Detect which cell encompasses the target text, then output its (X, Y) center coordinate. 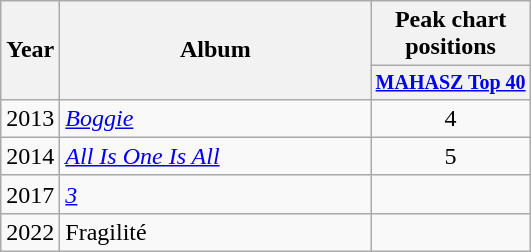
2014 (30, 156)
Boggie (216, 118)
Year (30, 50)
Peak chart positions (450, 34)
All Is One Is All (216, 156)
MAHASZ Top 40 (450, 82)
2022 (30, 232)
3 (216, 194)
5 (450, 156)
4 (450, 118)
Fragilité (216, 232)
2013 (30, 118)
Album (216, 50)
2017 (30, 194)
